Provide the (x, y) coordinate of the cell's center where the given text is located.  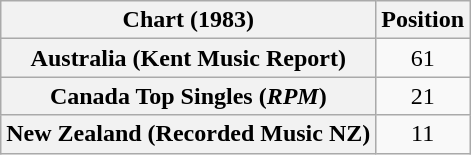
Canada Top Singles (RPM) (188, 96)
Australia (Kent Music Report) (188, 58)
Position (423, 20)
Chart (1983) (188, 20)
61 (423, 58)
21 (423, 96)
11 (423, 134)
New Zealand (Recorded Music NZ) (188, 134)
